Return the (x, y) coordinate for the center point of the cell that contains the specified text.  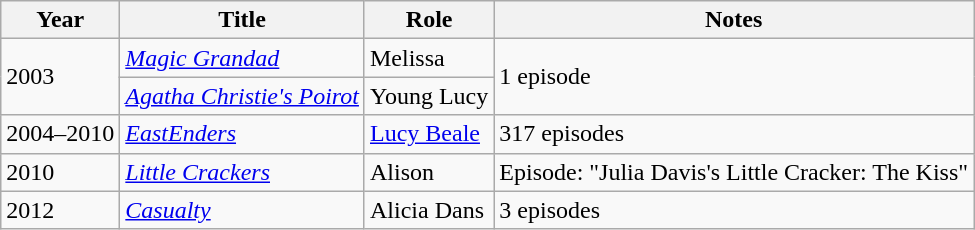
Year (60, 20)
Title (242, 20)
3 episodes (734, 210)
1 episode (734, 77)
Alicia Dans (428, 210)
Alison (428, 172)
2012 (60, 210)
Magic Grandad (242, 58)
Young Lucy (428, 96)
Agatha Christie's Poirot (242, 96)
2003 (60, 77)
Notes (734, 20)
Episode: "Julia Davis's Little Cracker: The Kiss" (734, 172)
2010 (60, 172)
2004–2010 (60, 134)
EastEnders (242, 134)
Role (428, 20)
Lucy Beale (428, 134)
Little Crackers (242, 172)
Melissa (428, 58)
Casualty (242, 210)
317 episodes (734, 134)
